From the cell containing the given text, extract its center point as (X, Y) coordinate. 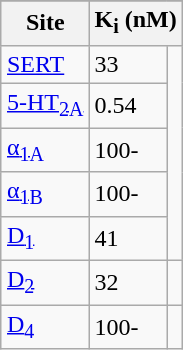
33 (128, 64)
D1 (44, 238)
41 (128, 238)
D2 (44, 283)
SERT (44, 64)
32 (128, 283)
Ki (nM) (136, 23)
Site (44, 23)
α1A (44, 150)
α1B (44, 194)
5-HT2A (44, 105)
0.54 (128, 105)
D4 (44, 327)
